Find where the given text appears and provide that cell's center as [X, Y] coordinate. 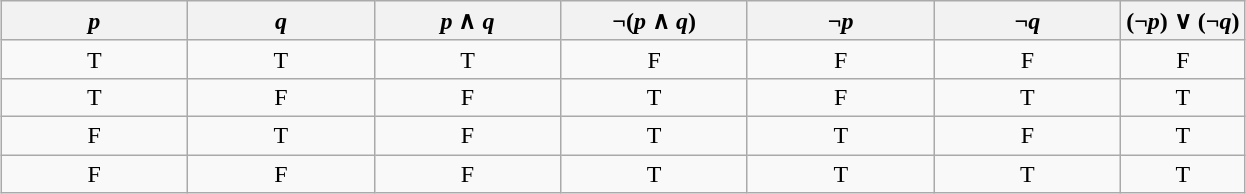
q [282, 21]
¬p [840, 21]
p ∧ q [468, 21]
(¬p) ∨ (¬q) [1183, 21]
¬(p ∧ q) [654, 21]
¬q [1028, 21]
p [94, 21]
